Return (x, y) of the center of cell containing provided text 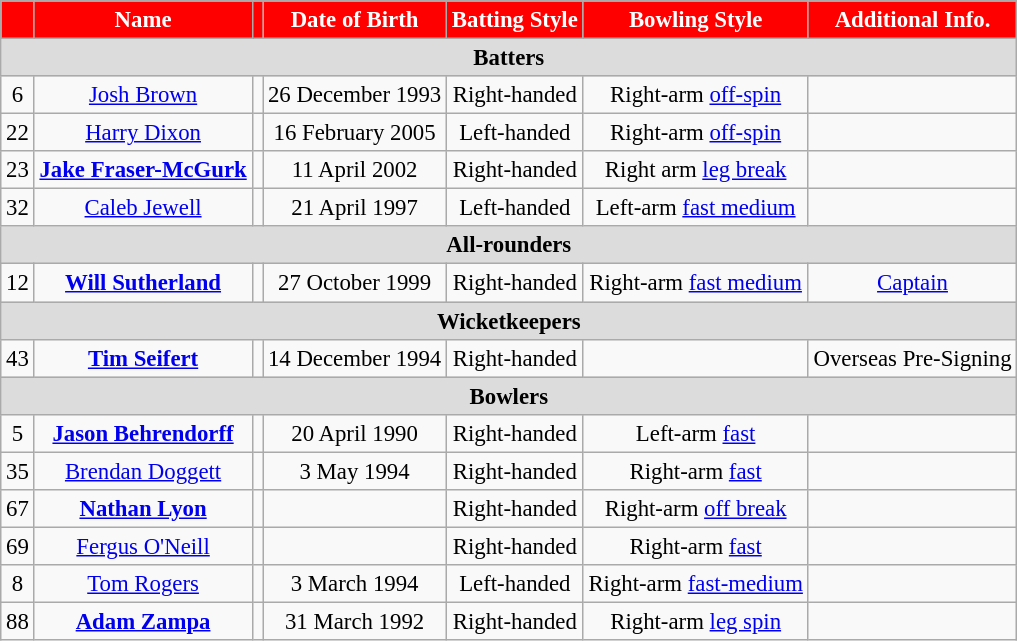
Right-arm fast medium (696, 283)
27 October 1999 (355, 283)
23 (18, 170)
22 (18, 133)
67 (18, 509)
14 December 1994 (355, 358)
Will Sutherland (143, 283)
12 (18, 283)
Left-arm fast medium (696, 208)
Overseas Pre-Signing (912, 358)
Bowlers (509, 396)
20 April 1990 (355, 433)
Caleb Jewell (143, 208)
6 (18, 95)
26 December 1993 (355, 95)
Right-arm leg spin (696, 621)
Nathan Lyon (143, 509)
Josh Brown (143, 95)
Bowling Style (696, 20)
Adam Zampa (143, 621)
11 April 2002 (355, 170)
Additional Info. (912, 20)
Brendan Doggett (143, 471)
Right-arm off break (696, 509)
31 March 1992 (355, 621)
Wicketkeepers (509, 321)
21 April 1997 (355, 208)
16 February 2005 (355, 133)
Fergus O'Neill (143, 546)
Captain (912, 283)
88 (18, 621)
Batting Style (516, 20)
Harry Dixon (143, 133)
43 (18, 358)
All-rounders (509, 245)
Right-arm fast-medium (696, 584)
Left-arm fast (696, 433)
Right arm leg break (696, 170)
69 (18, 546)
32 (18, 208)
8 (18, 584)
Batters (509, 58)
Date of Birth (355, 20)
3 May 1994 (355, 471)
35 (18, 471)
Tom Rogers (143, 584)
Jake Fraser-McGurk (143, 170)
3 March 1994 (355, 584)
Name (143, 20)
5 (18, 433)
Tim Seifert (143, 358)
Jason Behrendorff (143, 433)
